Return [X, Y] of the center of cell containing provided text 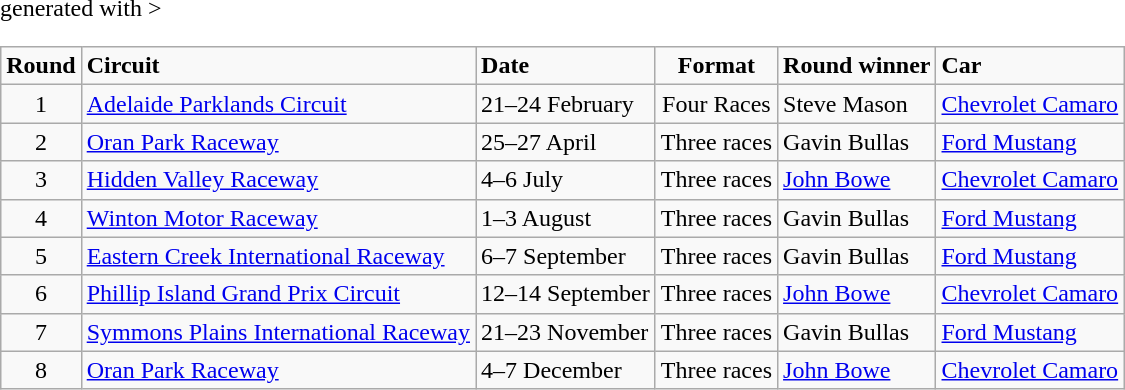
Eastern Creek International Raceway [278, 256]
4 [41, 218]
Adelaide Parklands Circuit [278, 104]
8 [41, 370]
7 [41, 332]
Round [41, 66]
12–14 September [566, 294]
25–27 April [566, 142]
3 [41, 180]
21–24 February [566, 104]
Hidden Valley Raceway [278, 180]
21–23 November [566, 332]
Format [716, 66]
5 [41, 256]
Circuit [278, 66]
1–3 August [566, 218]
Four Races [716, 104]
4–7 December [566, 370]
Car [1030, 66]
2 [41, 142]
Round winner [857, 66]
1 [41, 104]
Symmons Plains International Raceway [278, 332]
6–7 September [566, 256]
Steve Mason [857, 104]
4–6 July [566, 180]
6 [41, 294]
Phillip Island Grand Prix Circuit [278, 294]
Winton Motor Raceway [278, 218]
Date [566, 66]
